Return the [x, y] coordinate for the center point of the cell that contains the specified text.  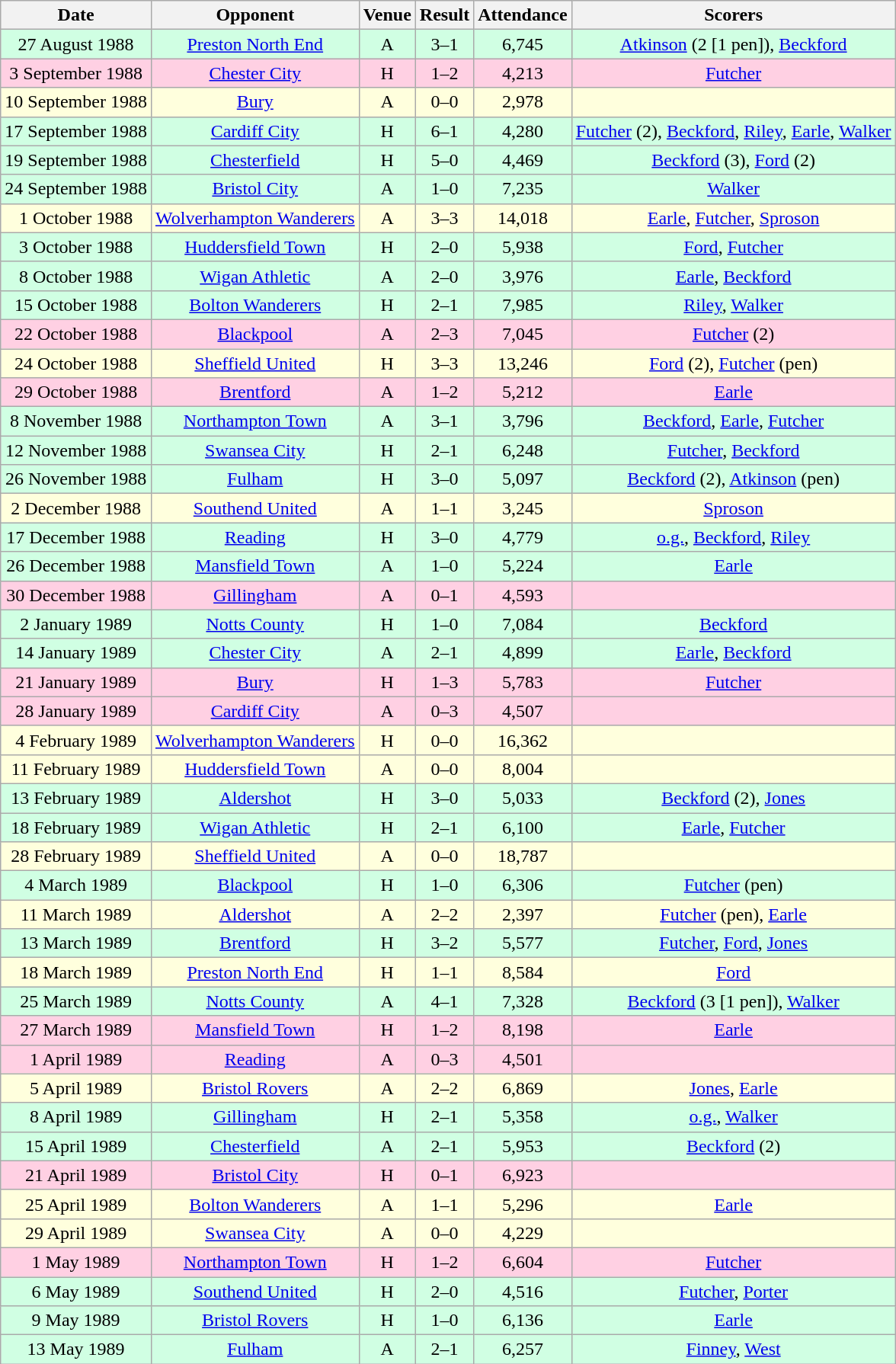
1 April 1989 [76, 1059]
6 May 1989 [76, 1292]
29 October 1988 [76, 392]
Attendance [523, 15]
8 October 1988 [76, 276]
Beckford (3 [1 pen]), Walker [733, 1001]
2 January 1989 [76, 624]
6,306 [523, 885]
21 January 1989 [76, 682]
9 May 1989 [76, 1321]
4,516 [523, 1292]
Futcher, Porter [733, 1292]
Ford [733, 972]
4–1 [444, 1001]
4,469 [523, 160]
14 January 1989 [76, 653]
27 August 1988 [76, 44]
Futcher (2), Beckford, Riley, Earle, Walker [733, 131]
o.g., Walker [733, 1117]
13 May 1989 [76, 1350]
29 April 1989 [76, 1233]
5,212 [523, 392]
26 December 1988 [76, 566]
26 November 1988 [76, 479]
4,280 [523, 131]
25 March 1989 [76, 1001]
5–0 [444, 160]
Futcher, Ford, Jones [733, 943]
2 December 1988 [76, 508]
Ford, Futcher [733, 247]
17 December 1988 [76, 537]
5,296 [523, 1204]
25 April 1989 [76, 1204]
Beckford (2), Jones [733, 798]
3 September 1988 [76, 73]
Beckford [733, 624]
3–2 [444, 943]
14,018 [523, 218]
2–3 [444, 334]
13 March 1989 [76, 943]
15 April 1989 [76, 1146]
Ford (2), Futcher (pen) [733, 363]
4,501 [523, 1059]
30 December 1988 [76, 595]
10 September 1988 [76, 102]
22 October 1988 [76, 334]
8,584 [523, 972]
Opponent [254, 15]
4,779 [523, 537]
8 November 1988 [76, 421]
12 November 1988 [76, 450]
6,745 [523, 44]
6–1 [444, 131]
3,976 [523, 276]
4,593 [523, 595]
11 February 1989 [76, 769]
Beckford (3), Ford (2) [733, 160]
4,213 [523, 73]
4 February 1989 [76, 740]
27 March 1989 [76, 1030]
6,136 [523, 1321]
Jones, Earle [733, 1088]
Futcher (2) [733, 334]
Scorers [733, 15]
7,235 [523, 189]
5 April 1989 [76, 1088]
Riley, Walker [733, 305]
24 September 1988 [76, 189]
5,033 [523, 798]
2,397 [523, 914]
13 February 1989 [76, 798]
Beckford, Earle, Futcher [733, 421]
6,923 [523, 1175]
Finney, West [733, 1350]
8,004 [523, 769]
1 May 1989 [76, 1262]
4,229 [523, 1233]
5,224 [523, 566]
Venue [387, 15]
13,246 [523, 363]
Earle, Futcher, Sproson [733, 218]
Beckford (2) [733, 1146]
3,796 [523, 421]
2,978 [523, 102]
Earle, Futcher [733, 827]
Sproson [733, 508]
15 October 1988 [76, 305]
Atkinson (2 [1 pen]), Beckford [733, 44]
21 April 1989 [76, 1175]
1–3 [444, 682]
5,577 [523, 943]
7,328 [523, 1001]
6,100 [523, 827]
5,938 [523, 247]
6,869 [523, 1088]
6,248 [523, 450]
4 March 1989 [76, 885]
Beckford (2), Atkinson (pen) [733, 479]
7,045 [523, 334]
4,899 [523, 653]
Futcher (pen), Earle [733, 914]
Result [444, 15]
6,604 [523, 1262]
5,097 [523, 479]
28 January 1989 [76, 711]
24 October 1988 [76, 363]
Futcher (pen) [733, 885]
18 March 1989 [76, 972]
5,953 [523, 1146]
19 September 1988 [76, 160]
7,084 [523, 624]
11 March 1989 [76, 914]
1 October 1988 [76, 218]
7,985 [523, 305]
3,245 [523, 508]
8,198 [523, 1030]
8 April 1989 [76, 1117]
3 October 1988 [76, 247]
5,358 [523, 1117]
28 February 1989 [76, 857]
18,787 [523, 857]
4,507 [523, 711]
5,783 [523, 682]
Futcher, Beckford [733, 450]
17 September 1988 [76, 131]
Date [76, 15]
16,362 [523, 740]
Walker [733, 189]
18 February 1989 [76, 827]
o.g., Beckford, Riley [733, 537]
6,257 [523, 1350]
